Find where the given text appears and provide that cell's center as (x, y) coordinate. 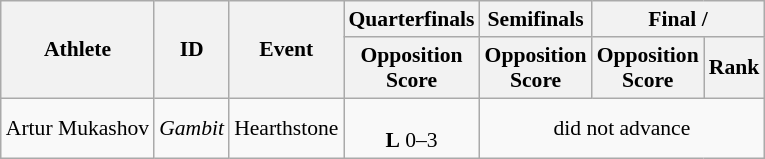
Quarterfinals (412, 19)
Final / (678, 19)
L 0–3 (412, 128)
ID (192, 50)
Event (286, 50)
Hearthstone (286, 128)
Athlete (78, 50)
Gambit (192, 128)
Rank (734, 68)
did not advance (622, 128)
Semifinals (536, 19)
Artur Mukashov (78, 128)
